Detect which cell encompasses the target text, then output its (x, y) center coordinate. 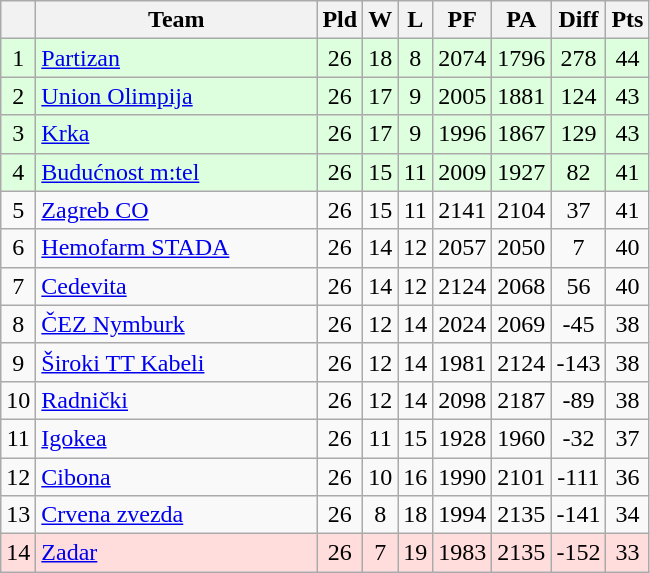
1981 (462, 362)
-111 (578, 477)
Crvena zvezda (176, 515)
1960 (522, 438)
2050 (522, 248)
82 (578, 172)
1 (18, 58)
124 (578, 96)
2009 (462, 172)
2069 (522, 324)
4 (18, 172)
Hemofarm STADA (176, 248)
13 (18, 515)
3 (18, 134)
2074 (462, 58)
1881 (522, 96)
2024 (462, 324)
56 (578, 286)
1996 (462, 134)
1928 (462, 438)
2 (18, 96)
-89 (578, 400)
5 (18, 210)
33 (628, 553)
1927 (522, 172)
6 (18, 248)
44 (628, 58)
Cedevita (176, 286)
2104 (522, 210)
-45 (578, 324)
-32 (578, 438)
2187 (522, 400)
W (380, 20)
19 (416, 553)
2057 (462, 248)
PF (462, 20)
-141 (578, 515)
Pld (340, 20)
Partizan (176, 58)
2068 (522, 286)
278 (578, 58)
Igokea (176, 438)
129 (578, 134)
Team (176, 20)
Diff (578, 20)
L (416, 20)
16 (416, 477)
2141 (462, 210)
2098 (462, 400)
-152 (578, 553)
1983 (462, 553)
36 (628, 477)
1990 (462, 477)
Široki TT Kabeli (176, 362)
1867 (522, 134)
2005 (462, 96)
Pts (628, 20)
2101 (522, 477)
ČEZ Nymburk (176, 324)
Radnički (176, 400)
Budućnost m:tel (176, 172)
Union Olimpija (176, 96)
1796 (522, 58)
PA (522, 20)
1994 (462, 515)
-143 (578, 362)
34 (628, 515)
Cibona (176, 477)
Krka (176, 134)
Zagreb CO (176, 210)
Zadar (176, 553)
